Return the [x, y] coordinate for the center point of the cell that contains the specified text.  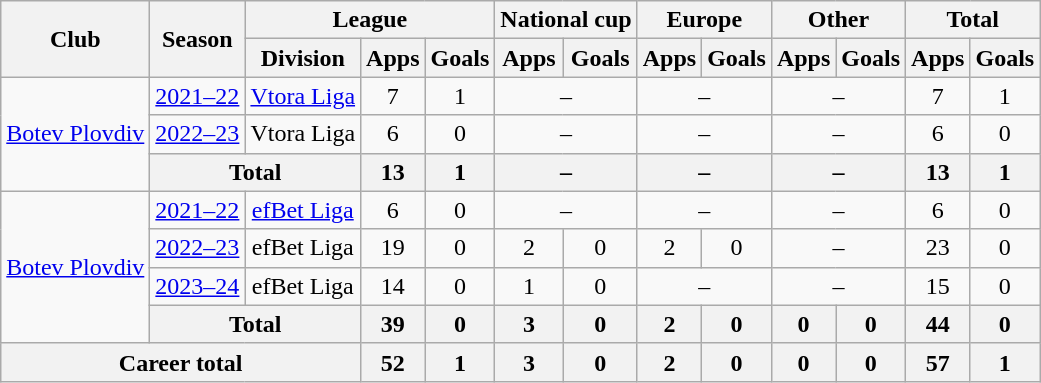
Career total [181, 362]
15 [938, 286]
14 [393, 286]
19 [393, 248]
Division [303, 58]
Europe [704, 20]
23 [938, 248]
57 [938, 362]
Club [76, 39]
National cup [566, 20]
League [370, 20]
Other [838, 20]
39 [393, 324]
Season [198, 39]
2023–24 [198, 286]
52 [393, 362]
44 [938, 324]
